Identify which cell holds the provided text, then report its [x, y] central coordinate. 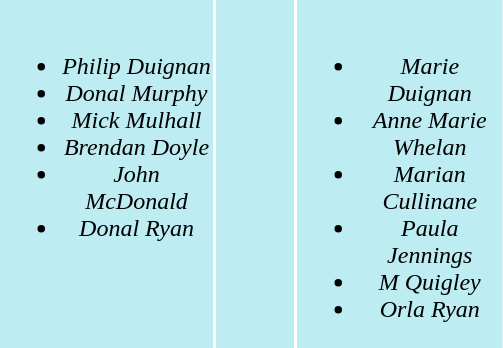
Philip DuignanDonal MurphyMick MulhallBrendan DoyleJohn McDonaldDonal Ryan [106, 174]
Marie DuignanAnne Marie WhelanMarian CullinanePaula JenningsM QuigleyOrla Ryan [400, 174]
